Provide the [x, y] coordinate of the cell's center where the given text is located.  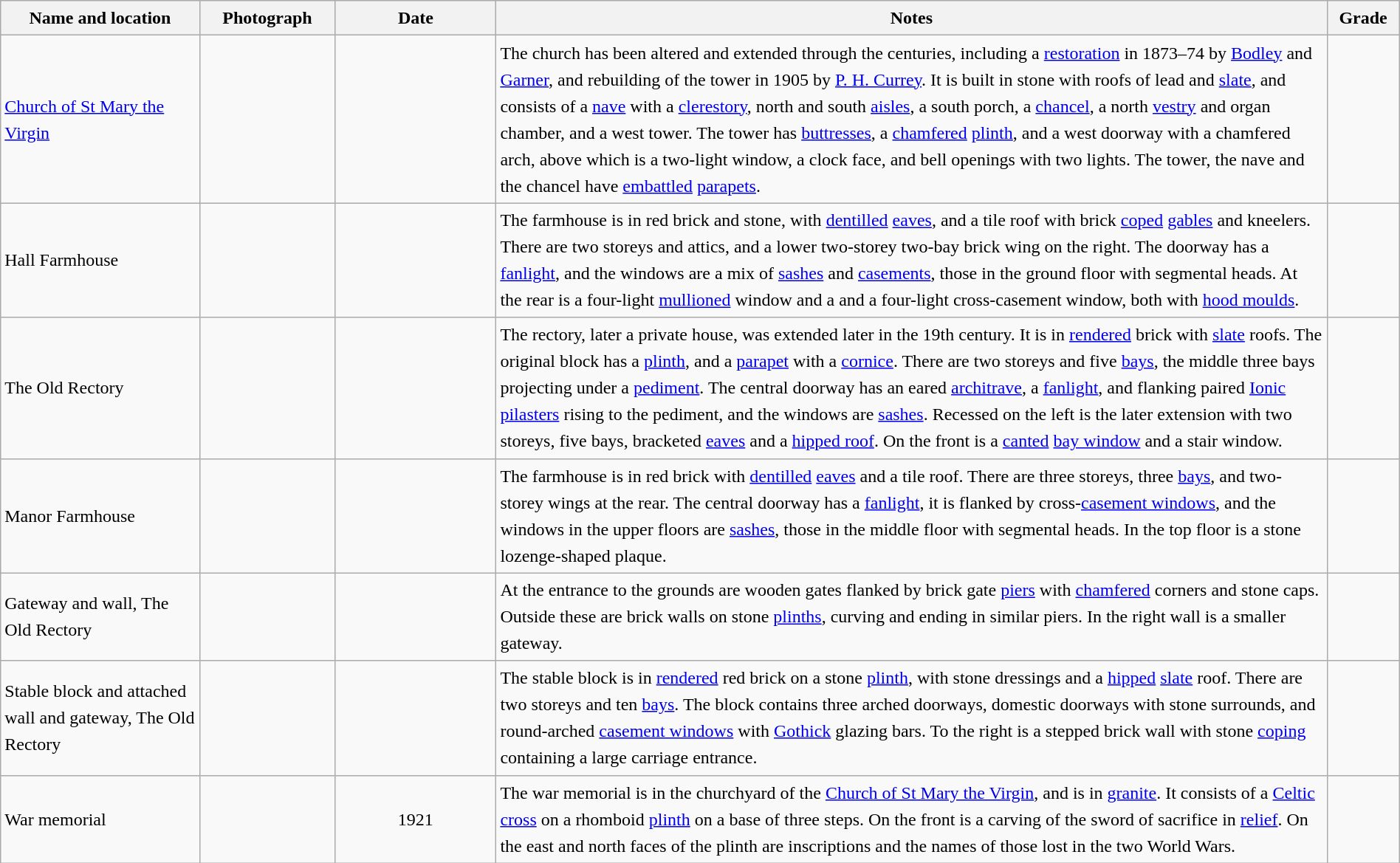
The Old Rectory [100, 388]
Church of St Mary the Virgin [100, 120]
Stable block and attached wall and gateway, The Old Rectory [100, 718]
Gateway and wall, The Old Rectory [100, 617]
Date [416, 18]
Grade [1363, 18]
Hall Farmhouse [100, 260]
Name and location [100, 18]
Photograph [267, 18]
1921 [416, 819]
Manor Farmhouse [100, 515]
Notes [911, 18]
War memorial [100, 819]
